Find where the given text appears and provide that cell's center as (X, Y) coordinate. 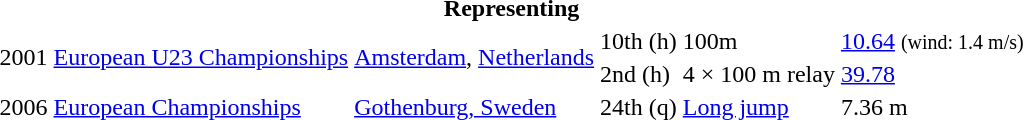
10th (h) (639, 41)
4 × 100 m relay (758, 74)
Amsterdam, Netherlands (474, 58)
European U23 Championships (201, 58)
100m (758, 41)
2nd (h) (639, 74)
